Capture the cell that displays the provided text and extract its (X, Y) central coordinate. 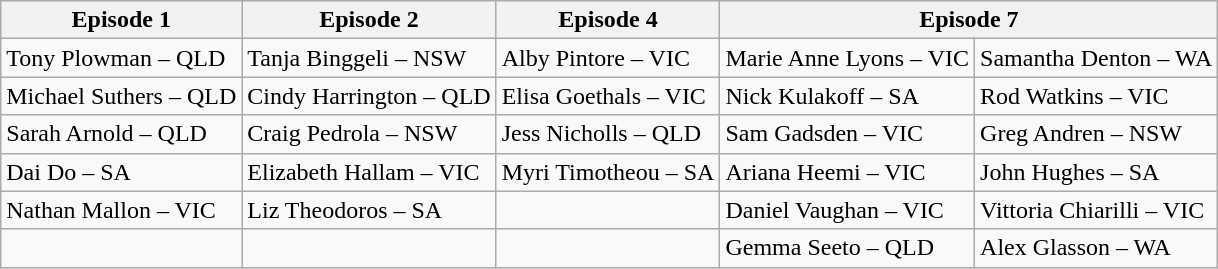
Episode 1 (122, 20)
Tony Plowman – QLD (122, 58)
Sam Gadsden – VIC (848, 134)
Vittoria Chiarilli – VIC (1096, 210)
Samantha Denton – WA (1096, 58)
Ariana Heemi – VIC (848, 172)
Daniel Vaughan – VIC (848, 210)
Elizabeth Hallam – VIC (369, 172)
John Hughes – SA (1096, 172)
Episode 4 (608, 20)
Alex Glasson – WA (1096, 248)
Tanja Binggeli – NSW (369, 58)
Marie Anne Lyons – VIC (848, 58)
Jess Nicholls – QLD (608, 134)
Nathan Mallon – VIC (122, 210)
Michael Suthers – QLD (122, 96)
Rod Watkins – VIC (1096, 96)
Myri Timotheou – SA (608, 172)
Elisa Goethals – VIC (608, 96)
Nick Kulakoff – SA (848, 96)
Gemma Seeto – QLD (848, 248)
Liz Theodoros – SA (369, 210)
Craig Pedrola – NSW (369, 134)
Episode 2 (369, 20)
Dai Do – SA (122, 172)
Alby Pintore – VIC (608, 58)
Greg Andren – NSW (1096, 134)
Episode 7 (969, 20)
Cindy Harrington – QLD (369, 96)
Sarah Arnold – QLD (122, 134)
